Locate the cell with the specified text and output its [x, y] center coordinate. 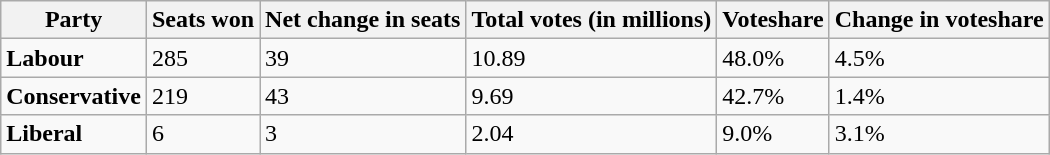
285 [202, 58]
2.04 [592, 134]
Net change in seats [363, 20]
9.0% [773, 134]
9.69 [592, 96]
1.4% [939, 96]
Liberal [74, 134]
219 [202, 96]
39 [363, 58]
4.5% [939, 58]
Change in voteshare [939, 20]
Voteshare [773, 20]
Party [74, 20]
3 [363, 134]
3.1% [939, 134]
10.89 [592, 58]
43 [363, 96]
Conservative [74, 96]
48.0% [773, 58]
6 [202, 134]
42.7% [773, 96]
Seats won [202, 20]
Labour [74, 58]
Total votes (in millions) [592, 20]
